Pinpoint the cell where the given text exists, returning its [X, Y] midpoint coordinate. 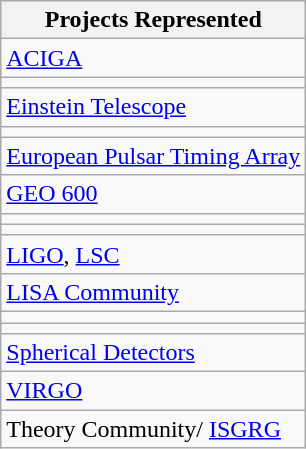
LIGO, LSC [154, 254]
LISA Community [154, 292]
ACIGA [154, 58]
Theory Community/ ISGRG [154, 429]
VIRGO [154, 391]
Einstein Telescope [154, 107]
Projects Represented [154, 20]
European Pulsar Timing Array [154, 156]
Spherical Detectors [154, 353]
GEO 600 [154, 194]
